Return [X, Y] of the center of cell containing provided text 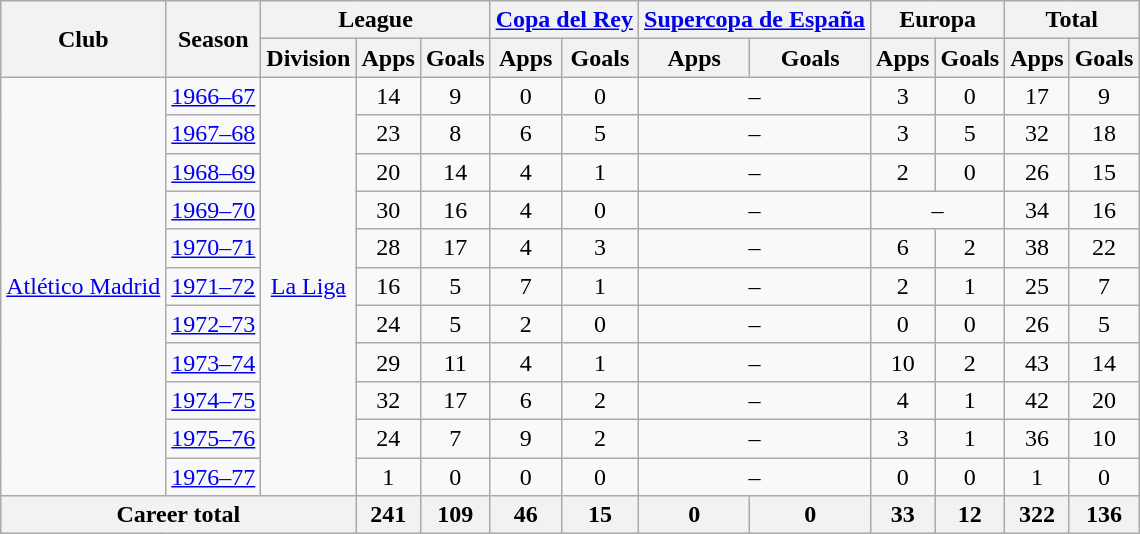
11 [455, 362]
33 [903, 515]
1966–67 [214, 96]
1970–71 [214, 248]
42 [1037, 400]
1973–74 [214, 362]
38 [1037, 248]
Season [214, 39]
322 [1037, 515]
League [376, 20]
Atlético Madrid [84, 286]
1976–77 [214, 477]
8 [455, 134]
1971–72 [214, 286]
1972–73 [214, 324]
18 [1104, 134]
25 [1037, 286]
34 [1037, 210]
La Liga [308, 286]
36 [1037, 438]
46 [526, 515]
23 [388, 134]
109 [455, 515]
136 [1104, 515]
1974–75 [214, 400]
43 [1037, 362]
Career total [178, 515]
1975–76 [214, 438]
22 [1104, 248]
12 [970, 515]
1967–68 [214, 134]
1969–70 [214, 210]
Europa [938, 20]
29 [388, 362]
Supercopa de España [755, 20]
Division [308, 58]
Total [1072, 20]
28 [388, 248]
Club [84, 39]
30 [388, 210]
1968–69 [214, 172]
Copa del Rey [564, 20]
241 [388, 515]
